For the text-containing cell, return its midpoint in [X, Y] coordinate format. 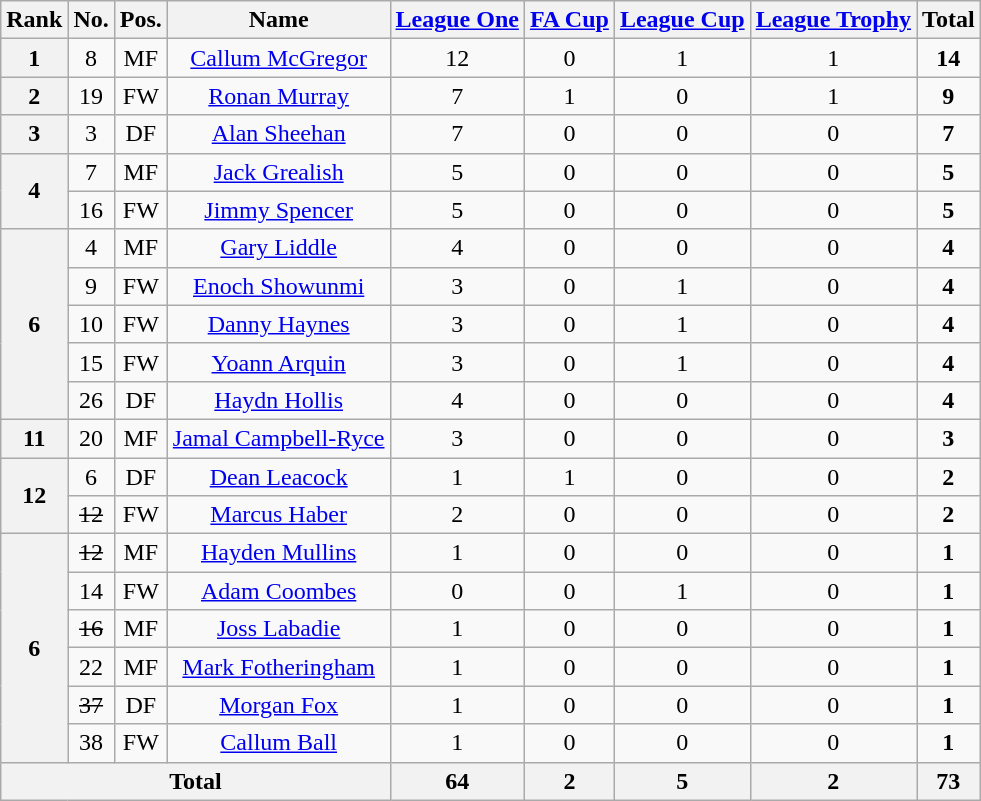
Joss Labadie [278, 629]
Jamal Campbell-Ryce [278, 438]
Callum McGregor [278, 58]
Gary Liddle [278, 248]
22 [91, 667]
Yoann Arquin [278, 362]
Alan Sheehan [278, 134]
Ronan Murray [278, 96]
Dean Leacock [278, 477]
Danny Haynes [278, 324]
19 [91, 96]
8 [91, 58]
Pos. [140, 20]
38 [91, 743]
League One [457, 20]
Jimmy Spencer [278, 210]
Enoch Showunmi [278, 286]
20 [91, 438]
Morgan Fox [278, 705]
Marcus Haber [278, 515]
73 [949, 781]
League Trophy [833, 20]
Mark Fotheringham [278, 667]
11 [34, 438]
FA Cup [569, 20]
Adam Coombes [278, 591]
Callum Ball [278, 743]
37 [91, 705]
Hayden Mullins [278, 553]
No. [91, 20]
Haydn Hollis [278, 400]
Jack Grealish [278, 172]
64 [457, 781]
10 [91, 324]
Name [278, 20]
League Cup [682, 20]
Rank [34, 20]
15 [91, 362]
26 [91, 400]
